From the cell containing the given text, extract its center point as (X, Y) coordinate. 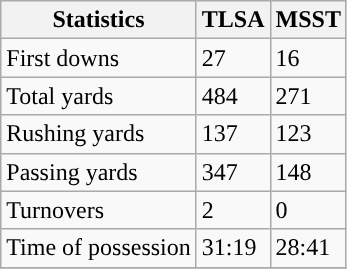
MSST (308, 20)
137 (233, 134)
Total yards (99, 96)
148 (308, 172)
271 (308, 96)
Passing yards (99, 172)
27 (233, 58)
TLSA (233, 20)
Turnovers (99, 210)
28:41 (308, 248)
0 (308, 210)
First downs (99, 58)
Statistics (99, 20)
2 (233, 210)
347 (233, 172)
484 (233, 96)
31:19 (233, 248)
16 (308, 58)
123 (308, 134)
Rushing yards (99, 134)
Time of possession (99, 248)
